Provide the [X, Y] coordinate of the cell's center where the given text is located.  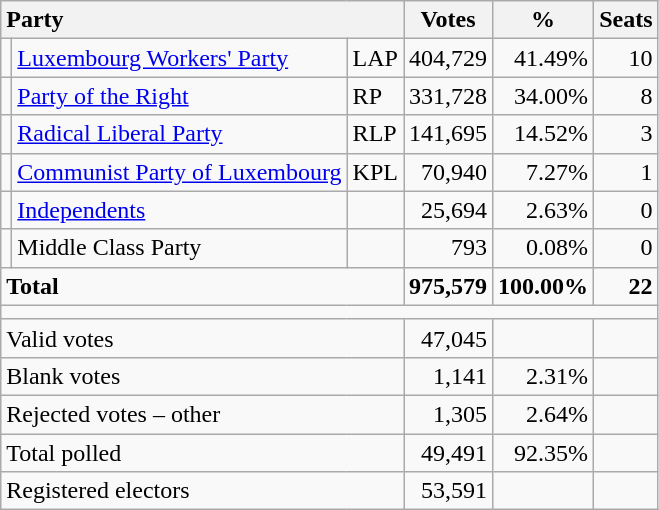
Total [202, 286]
47,045 [448, 338]
KPL [375, 172]
Independents [180, 210]
1,305 [448, 414]
Party [202, 20]
LAP [375, 58]
404,729 [448, 58]
70,940 [448, 172]
100.00% [544, 286]
Seats [626, 20]
331,728 [448, 96]
14.52% [544, 134]
Registered electors [202, 491]
RLP [375, 134]
Valid votes [202, 338]
10 [626, 58]
25,694 [448, 210]
Party of the Right [180, 96]
8 [626, 96]
975,579 [448, 286]
0.08% [544, 248]
Rejected votes – other [202, 414]
RP [375, 96]
Middle Class Party [180, 248]
2.31% [544, 376]
3 [626, 134]
1,141 [448, 376]
1 [626, 172]
Communist Party of Luxembourg [180, 172]
Blank votes [202, 376]
% [544, 20]
34.00% [544, 96]
2.64% [544, 414]
7.27% [544, 172]
Luxembourg Workers' Party [180, 58]
Votes [448, 20]
Radical Liberal Party [180, 134]
Total polled [202, 453]
793 [448, 248]
2.63% [544, 210]
53,591 [448, 491]
141,695 [448, 134]
22 [626, 286]
92.35% [544, 453]
49,491 [448, 453]
41.49% [544, 58]
